Capture the cell that displays the provided text and extract its (X, Y) central coordinate. 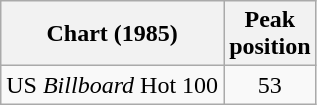
Chart (1985) (112, 34)
53 (270, 85)
Peakposition (270, 34)
US Billboard Hot 100 (112, 85)
